Identify which cell holds the provided text, then report its [X, Y] central coordinate. 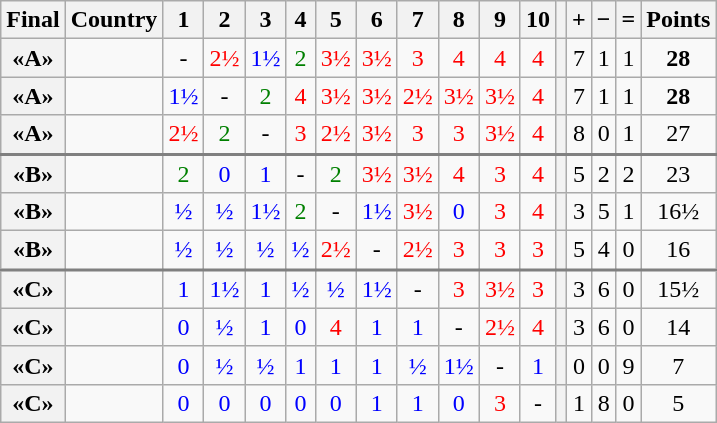
+ [580, 20]
Country [114, 20]
16 [678, 250]
27 [678, 134]
15½ [678, 288]
14 [678, 327]
10 [538, 20]
Points [678, 20]
= [628, 20]
16½ [678, 212]
23 [678, 174]
Final [33, 20]
− [604, 20]
